Detect which cell encompasses the target text, then output its [X, Y] center coordinate. 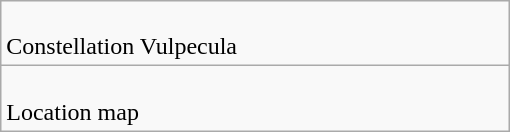
Location map [255, 98]
Constellation Vulpecula [255, 34]
